Determine the [X, Y] coordinate at the center of the cell enclosing the given text.  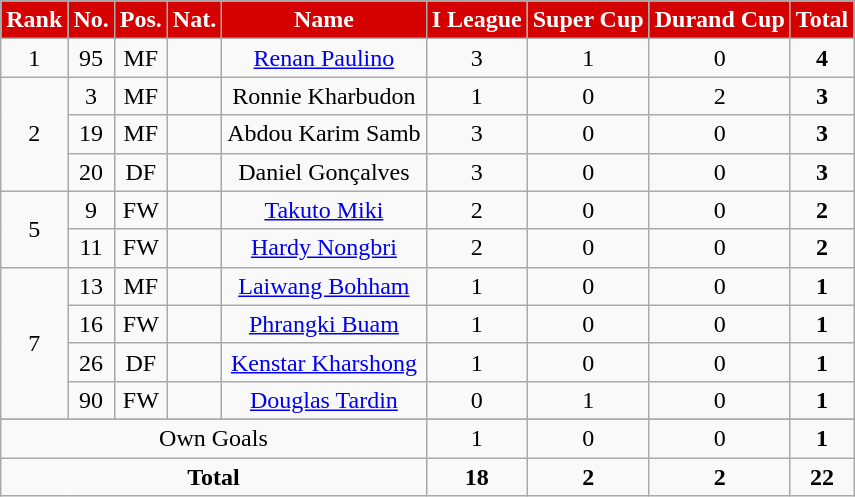
Own Goals [214, 438]
16 [91, 324]
Laiwang Bohham [324, 286]
I League [476, 20]
Super Cup [588, 20]
Kenstar Kharshong [324, 362]
20 [91, 172]
No. [91, 20]
26 [91, 362]
Ronnie Kharbudon [324, 96]
11 [91, 248]
18 [476, 477]
7 [34, 343]
95 [91, 58]
Abdou Karim Samb [324, 134]
19 [91, 134]
4 [822, 58]
Daniel Gonçalves [324, 172]
Pos. [140, 20]
Phrangki Buam [324, 324]
13 [91, 286]
Takuto Miki [324, 210]
Nat. [194, 20]
Name [324, 20]
Hardy Nongbri [324, 248]
Durand Cup [720, 20]
5 [34, 229]
22 [822, 477]
Douglas Tardin [324, 400]
Renan Paulino [324, 58]
90 [91, 400]
Rank [34, 20]
9 [91, 210]
